Locate the cell with the specified text and output its [x, y] center coordinate. 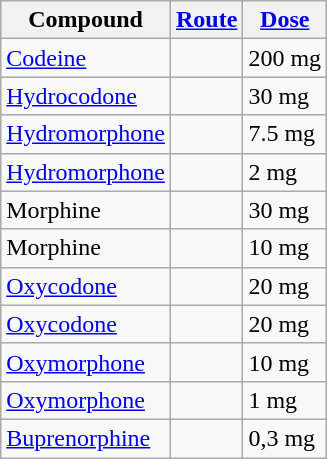
1 mg [285, 400]
200 mg [285, 58]
0,3 mg [285, 438]
Hydrocodone [86, 96]
Codeine [86, 58]
Buprenorphine [86, 438]
Route [206, 20]
Compound [86, 20]
2 mg [285, 172]
7.5 mg [285, 134]
Dose [285, 20]
